Return the (X, Y) coordinate for the center point of the cell that contains the specified text.  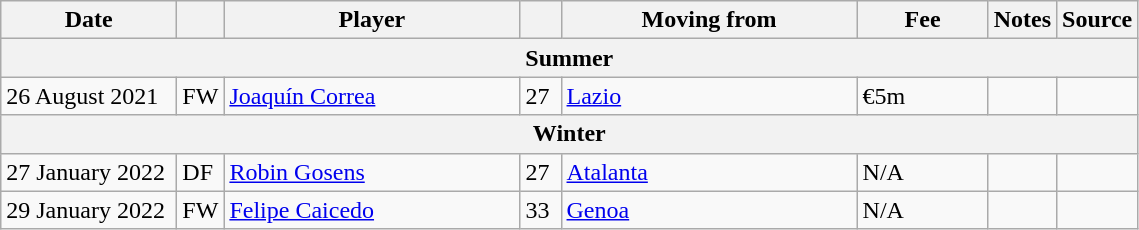
27 January 2022 (89, 172)
Felipe Caicedo (372, 210)
Notes (1022, 20)
Robin Gosens (372, 172)
Genoa (709, 210)
26 August 2021 (89, 96)
Player (372, 20)
Atalanta (709, 172)
Winter (570, 134)
DF (200, 172)
Summer (570, 58)
Fee (922, 20)
Moving from (709, 20)
Joaquín Correa (372, 96)
33 (540, 210)
Source (1098, 20)
Lazio (709, 96)
Date (89, 20)
€5m (922, 96)
29 January 2022 (89, 210)
